Return the [X, Y] coordinate for the center point of the cell that contains the specified text.  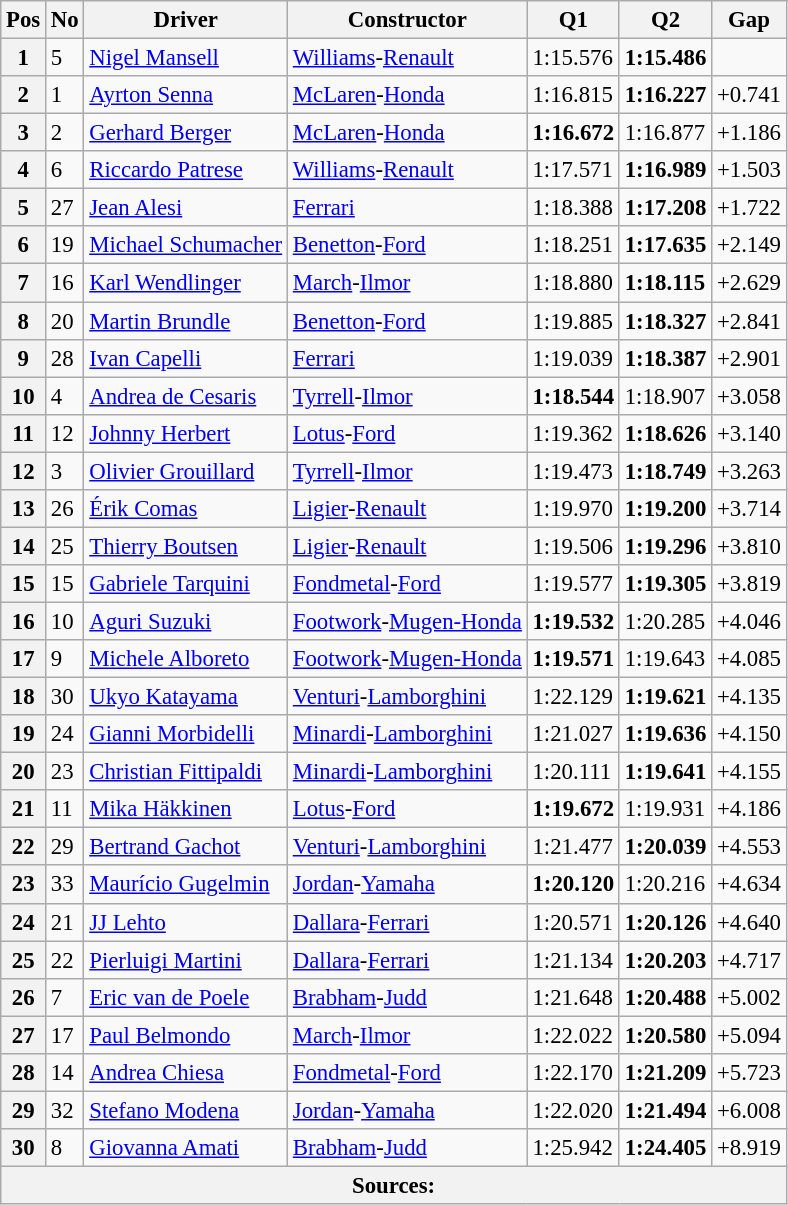
1:19.571 [573, 659]
1:19.931 [665, 809]
Pierluigi Martini [186, 960]
1:20.111 [573, 772]
32 [65, 1110]
+4.553 [750, 847]
1:16.877 [665, 133]
1:19.885 [573, 321]
+4.634 [750, 885]
Christian Fittipaldi [186, 772]
Stefano Modena [186, 1110]
+1.186 [750, 133]
1:15.576 [573, 58]
18 [24, 697]
1:20.571 [573, 922]
1:20.488 [665, 997]
Gianni Morbidelli [186, 734]
+2.841 [750, 321]
Paul Belmondo [186, 1035]
1:18.115 [665, 283]
1:25.942 [573, 1148]
Sources: [394, 1185]
33 [65, 885]
1:19.970 [573, 509]
1:20.285 [665, 621]
Andrea de Cesaris [186, 396]
No [65, 20]
Riccardo Patrese [186, 170]
+2.901 [750, 358]
1:22.170 [573, 1073]
+4.155 [750, 772]
Eric van de Poele [186, 997]
+5.002 [750, 997]
+0.741 [750, 95]
+2.629 [750, 283]
+4.085 [750, 659]
+4.150 [750, 734]
1:19.362 [573, 433]
JJ Lehto [186, 922]
1:15.486 [665, 58]
1:21.494 [665, 1110]
1:21.134 [573, 960]
1:18.251 [573, 245]
1:21.209 [665, 1073]
Olivier Grouillard [186, 471]
1:18.626 [665, 433]
Ivan Capelli [186, 358]
1:17.208 [665, 208]
Gap [750, 20]
1:17.571 [573, 170]
1:20.580 [665, 1035]
1:19.641 [665, 772]
+4.186 [750, 809]
+3.714 [750, 509]
1:22.020 [573, 1110]
1:19.200 [665, 509]
1:18.327 [665, 321]
Mika Häkkinen [186, 809]
1:20.039 [665, 847]
Thierry Boutsen [186, 546]
1:24.405 [665, 1148]
1:20.126 [665, 922]
1:22.022 [573, 1035]
+2.149 [750, 245]
1:18.388 [573, 208]
+4.640 [750, 922]
1:18.544 [573, 396]
+1.722 [750, 208]
1:16.672 [573, 133]
1:16.815 [573, 95]
1:19.621 [665, 697]
1:17.635 [665, 245]
1:16.227 [665, 95]
1:19.577 [573, 584]
+5.723 [750, 1073]
Aguri Suzuki [186, 621]
Martin Brundle [186, 321]
1:19.296 [665, 546]
Johnny Herbert [186, 433]
1:19.039 [573, 358]
1:20.203 [665, 960]
+5.094 [750, 1035]
1:20.120 [573, 885]
+4.135 [750, 697]
Ayrton Senna [186, 95]
Maurício Gugelmin [186, 885]
Ukyo Katayama [186, 697]
1:18.907 [665, 396]
Q1 [573, 20]
+1.503 [750, 170]
Nigel Mansell [186, 58]
Jean Alesi [186, 208]
1:22.129 [573, 697]
Andrea Chiesa [186, 1073]
+4.046 [750, 621]
1:19.473 [573, 471]
1:18.387 [665, 358]
1:19.643 [665, 659]
1:18.749 [665, 471]
Gabriele Tarquini [186, 584]
+3.058 [750, 396]
+6.008 [750, 1110]
Gerhard Berger [186, 133]
Driver [186, 20]
Q2 [665, 20]
Giovanna Amati [186, 1148]
1:20.216 [665, 885]
+3.819 [750, 584]
Pos [24, 20]
13 [24, 509]
Michael Schumacher [186, 245]
+8.919 [750, 1148]
1:19.506 [573, 546]
Érik Comas [186, 509]
Michele Alboreto [186, 659]
1:19.672 [573, 809]
+4.717 [750, 960]
1:16.989 [665, 170]
1:18.880 [573, 283]
1:21.027 [573, 734]
1:19.305 [665, 584]
Constructor [407, 20]
1:21.648 [573, 997]
1:19.532 [573, 621]
+3.140 [750, 433]
Bertrand Gachot [186, 847]
+3.263 [750, 471]
Karl Wendlinger [186, 283]
1:21.477 [573, 847]
1:19.636 [665, 734]
+3.810 [750, 546]
